Pinpoint the cell where the given text exists, returning its [x, y] midpoint coordinate. 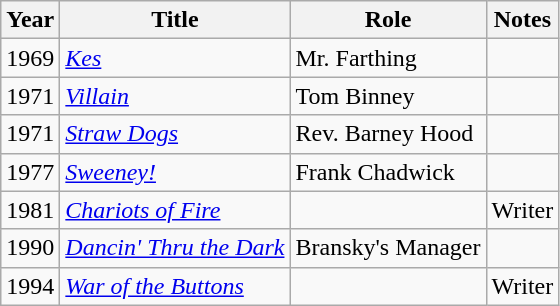
Sweeney! [175, 172]
Rev. Barney Hood [388, 134]
Frank Chadwick [388, 172]
Year [30, 20]
Role [388, 20]
1981 [30, 210]
Chariots of Fire [175, 210]
1969 [30, 58]
Straw Dogs [175, 134]
War of the Buttons [175, 286]
Kes [175, 58]
Villain [175, 96]
Notes [522, 20]
1990 [30, 248]
Mr. Farthing [388, 58]
Title [175, 20]
Bransky's Manager [388, 248]
1994 [30, 286]
Tom Binney [388, 96]
1977 [30, 172]
Dancin' Thru the Dark [175, 248]
